Pinpoint the cell where the given text exists, returning its [X, Y] midpoint coordinate. 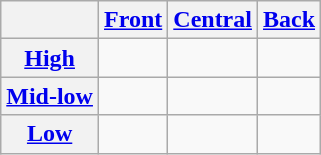
Mid-low [50, 96]
Central [213, 20]
Back [288, 20]
High [50, 58]
Front [132, 20]
Low [50, 134]
